Capture the cell that displays the provided text and extract its [X, Y] central coordinate. 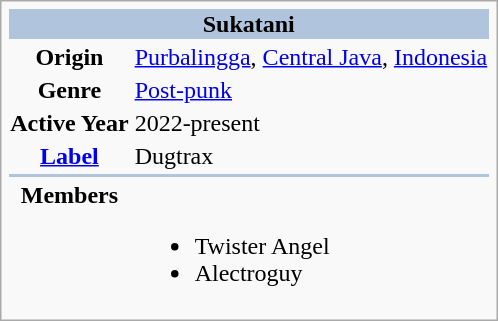
2022-present [311, 123]
Genre [70, 90]
Label [70, 156]
Sukatani [249, 24]
Origin [70, 57]
Members [70, 246]
Dugtrax [311, 156]
Active Year [70, 123]
Post-punk [311, 90]
Purbalingga, Central Java, Indonesia [311, 57]
Twister AngelAlectroguy [311, 246]
